Return the [x, y] coordinate for the center point of the cell that contains the specified text.  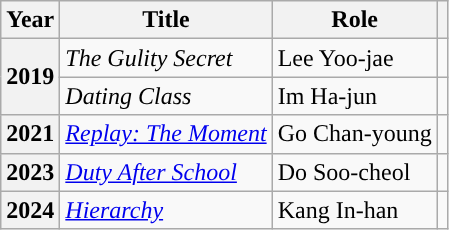
Year [30, 20]
Do Soo-cheol [354, 172]
Hierarchy [166, 210]
Im Ha-jun [354, 96]
Lee Yoo-jae [354, 58]
The Gulity Secret [166, 58]
Dating Class [166, 96]
Role [354, 20]
2019 [30, 77]
Kang In-han [354, 210]
2024 [30, 210]
Go Chan-young [354, 134]
2021 [30, 134]
Title [166, 20]
Replay: The Moment [166, 134]
Duty After School [166, 172]
2023 [30, 172]
